Provide the (X, Y) coordinate of the cell's center where the given text is located.  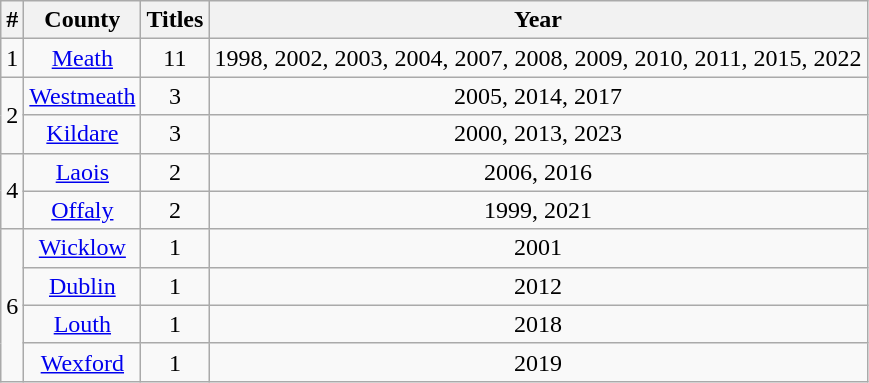
2018 (538, 324)
Wexford (82, 362)
2000, 2013, 2023 (538, 134)
Kildare (82, 134)
Dublin (82, 286)
2006, 2016 (538, 172)
2005, 2014, 2017 (538, 96)
Offaly (82, 210)
1999, 2021 (538, 210)
Louth (82, 324)
1998, 2002, 2003, 2004, 2007, 2008, 2009, 2010, 2011, 2015, 2022 (538, 58)
Westmeath (82, 96)
Year (538, 20)
County (82, 20)
11 (175, 58)
6 (12, 305)
2019 (538, 362)
Titles (175, 20)
Wicklow (82, 248)
4 (12, 191)
2001 (538, 248)
# (12, 20)
Laois (82, 172)
2012 (538, 286)
Meath (82, 58)
